Provide the (X, Y) coordinate of the cell's center where the given text is located.  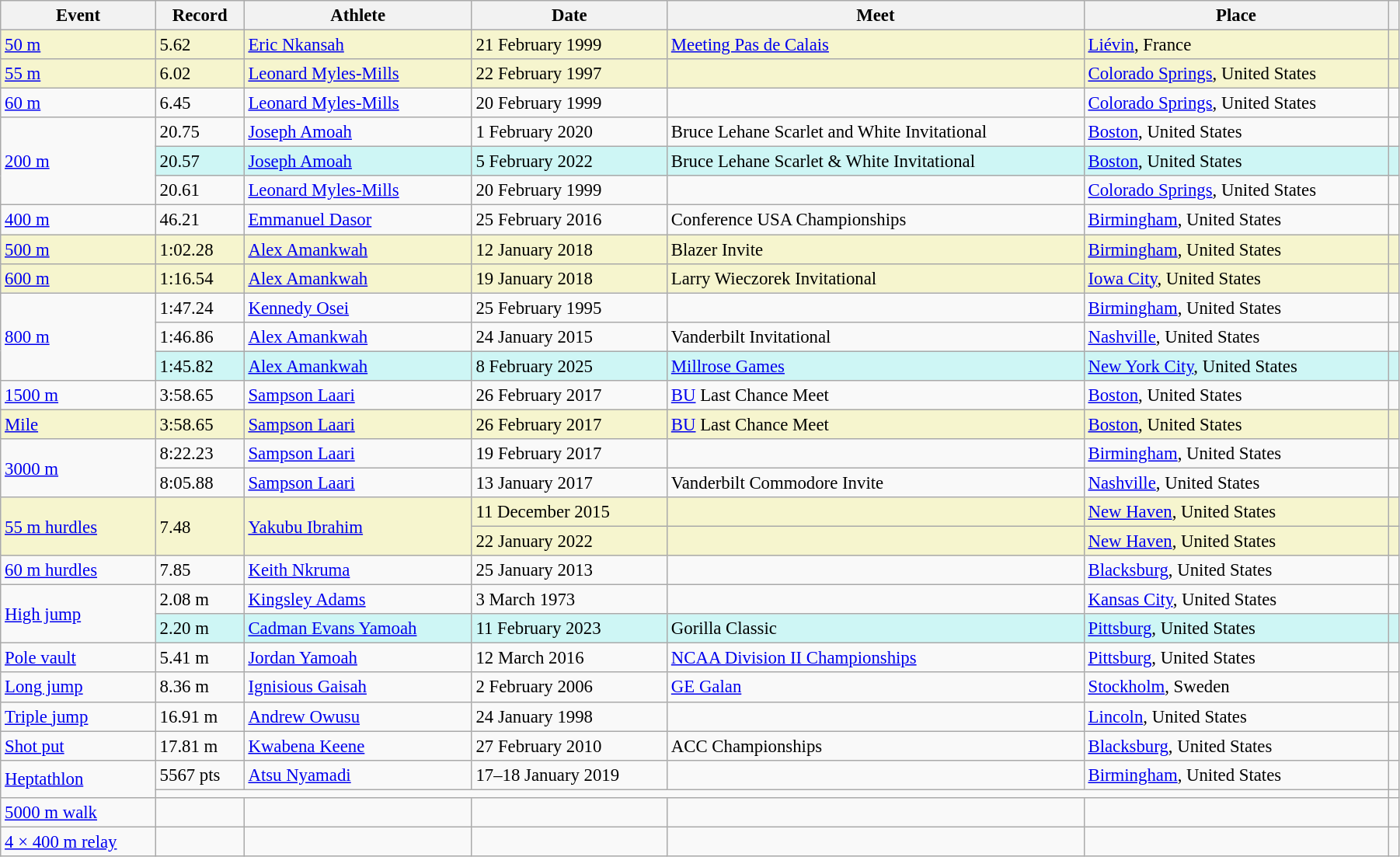
25 February 2016 (569, 220)
200 m (78, 162)
Lincoln, United States (1236, 716)
Kansas City, United States (1236, 600)
Kwabena Keene (357, 746)
24 January 2015 (569, 336)
2 February 2006 (569, 688)
19 January 2018 (569, 278)
8:05.88 (200, 482)
Conference USA Championships (876, 220)
Yakubu Ibrahim (357, 527)
6.45 (200, 103)
Date (569, 16)
4 × 400 m relay (78, 841)
12 March 2016 (569, 658)
2.08 m (200, 600)
8:22.23 (200, 454)
5.62 (200, 45)
1:02.28 (200, 249)
Cadman Evans Yamoah (357, 629)
1:47.24 (200, 308)
Millrose Games (876, 366)
7.48 (200, 527)
7.85 (200, 570)
Pole vault (78, 658)
New York City, United States (1236, 366)
19 February 2017 (569, 454)
Kingsley Adams (357, 600)
Ignisious Gaisah (357, 688)
Andrew Owusu (357, 716)
ACC Championships (876, 746)
Bruce Lehane Scarlet and White Invitational (876, 132)
Long jump (78, 688)
Keith Nkruma (357, 570)
25 January 2013 (569, 570)
Meet (876, 16)
Meeting Pas de Calais (876, 45)
60 m (78, 103)
8 February 2025 (569, 366)
55 m (78, 74)
Vanderbilt Invitational (876, 336)
17–18 January 2019 (569, 775)
60 m hurdles (78, 570)
12 January 2018 (569, 249)
20.75 (200, 132)
Liévin, France (1236, 45)
16.91 m (200, 716)
11 December 2015 (569, 512)
17.81 m (200, 746)
13 January 2017 (569, 482)
Mile (78, 424)
27 February 2010 (569, 746)
6.02 (200, 74)
Heptathlon (78, 779)
Jordan Yamoah (357, 658)
High jump (78, 614)
Stockholm, Sweden (1236, 688)
Larry Wieczorek Invitational (876, 278)
Atsu Nyamadi (357, 775)
Emmanuel Dasor (357, 220)
Triple jump (78, 716)
20.57 (200, 162)
Place (1236, 16)
5 February 2022 (569, 162)
21 February 1999 (569, 45)
5000 m walk (78, 813)
2.20 m (200, 629)
Vanderbilt Commodore Invite (876, 482)
3 March 1973 (569, 600)
11 February 2023 (569, 629)
25 February 1995 (569, 308)
Bruce Lehane Scarlet & White Invitational (876, 162)
5.41 m (200, 658)
800 m (78, 337)
22 January 2022 (569, 542)
55 m hurdles (78, 527)
Blazer Invite (876, 249)
Iowa City, United States (1236, 278)
600 m (78, 278)
Shot put (78, 746)
Event (78, 16)
1:45.82 (200, 366)
Eric Nkansah (357, 45)
5567 pts (200, 775)
Record (200, 16)
NCAA Division II Championships (876, 658)
Gorilla Classic (876, 629)
GE Galan (876, 688)
Athlete (357, 16)
24 January 1998 (569, 716)
50 m (78, 45)
1 February 2020 (569, 132)
3000 m (78, 468)
1500 m (78, 395)
400 m (78, 220)
1:16.54 (200, 278)
22 February 1997 (569, 74)
500 m (78, 249)
1:46.86 (200, 336)
8.36 m (200, 688)
20.61 (200, 190)
46.21 (200, 220)
Kennedy Osei (357, 308)
